Search for the cell housing the specified text and yield its (x, y) center coordinate. 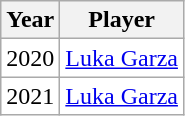
Player (122, 20)
2021 (30, 96)
Year (30, 20)
2020 (30, 58)
